Search for the cell housing the specified text and yield its [X, Y] center coordinate. 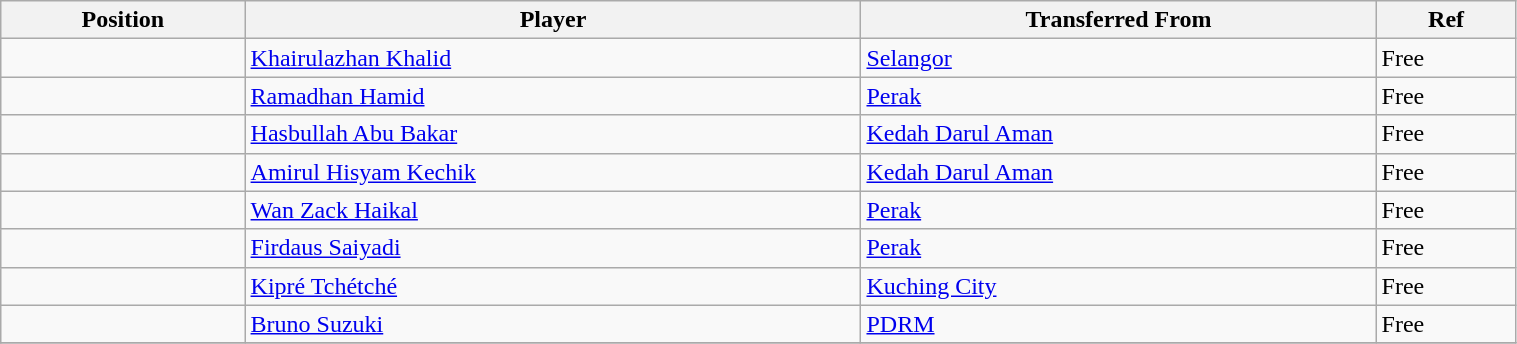
Position [123, 20]
Ramadhan Hamid [553, 96]
Wan Zack Haikal [553, 210]
Player [553, 20]
Bruno Suzuki [553, 324]
Kuching City [1118, 286]
Hasbullah Abu Bakar [553, 134]
PDRM [1118, 324]
Selangor [1118, 58]
Kipré Tchétché [553, 286]
Amirul Hisyam Kechik [553, 172]
Firdaus Saiyadi [553, 248]
Transferred From [1118, 20]
Khairulazhan Khalid [553, 58]
Ref [1446, 20]
